Identify which cell holds the provided text, then report its (X, Y) central coordinate. 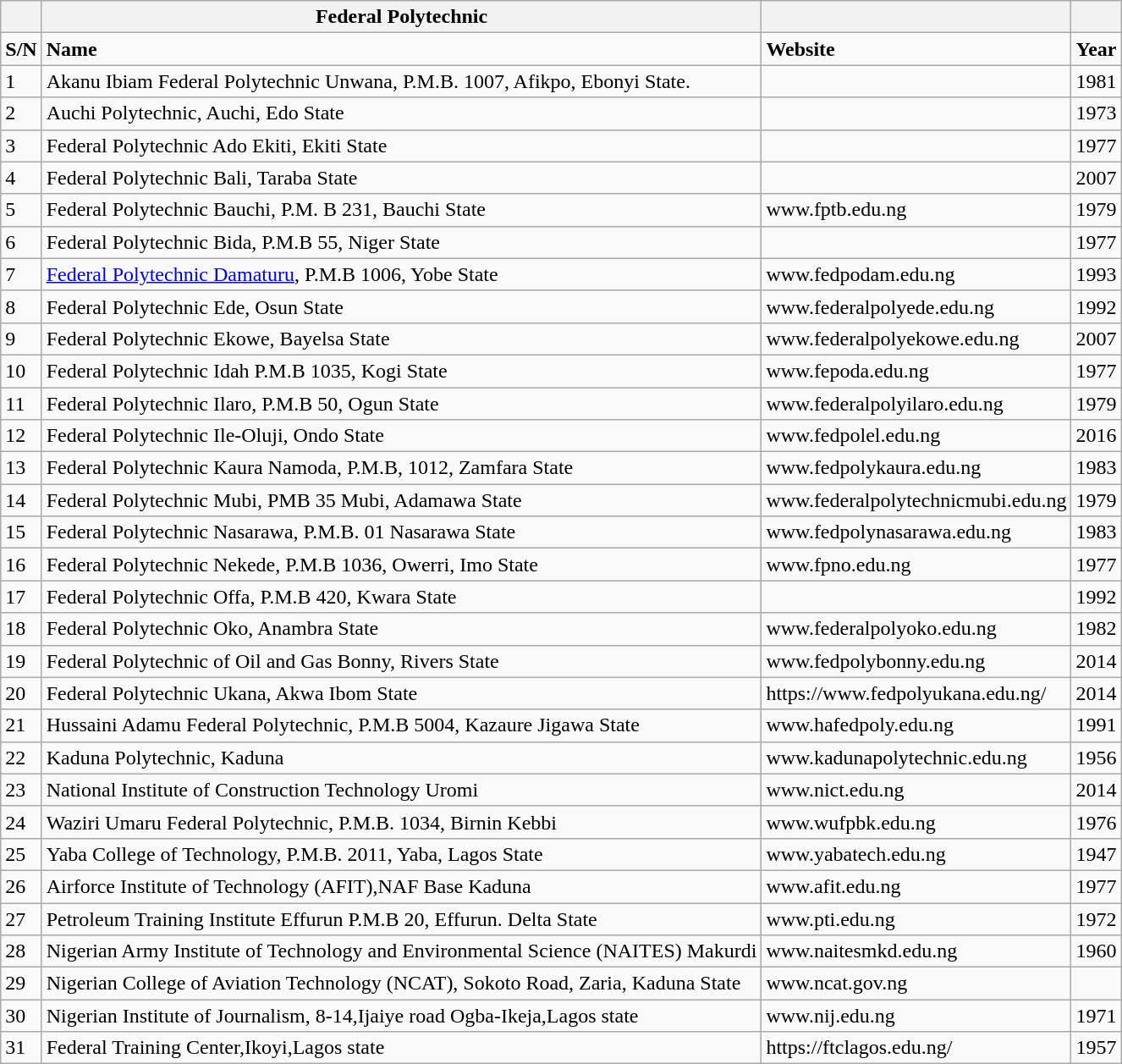
Nigerian Institute of Journalism, 8-14,Ijaiye road Ogba-Ikeja,Lagos state (401, 1016)
www.federalpolyoko.edu.ng (916, 629)
www.naitesmkd.edu.ng (916, 951)
National Institute of Construction Technology Uromi (401, 790)
7 (21, 274)
Federal Polytechnic Ukana, Akwa Ibom State (401, 693)
31 (21, 1048)
29 (21, 984)
www.pti.edu.ng (916, 918)
S/N (21, 49)
Waziri Umaru Federal Polytechnic, P.M.B. 1034, Birnin Kebbi (401, 822)
3 (21, 146)
8 (21, 306)
1973 (1097, 113)
17 (21, 597)
https://www.fedpolyukana.edu.ng/ (916, 693)
www.fedpolybonny.edu.ng (916, 661)
www.fedpodam.edu.ng (916, 274)
2016 (1097, 436)
Federal Polytechnic Ado Ekiti, Ekiti State (401, 146)
Kaduna Polytechnic, Kaduna (401, 758)
6 (21, 242)
2 (21, 113)
24 (21, 822)
Federal Polytechnic Ilaro, P.M.B 50, Ogun State (401, 404)
15 (21, 532)
Website (916, 49)
Federal Polytechnic Offa, P.M.B 420, Kwara State (401, 597)
14 (21, 500)
Federal Polytechnic Nekede, P.M.B 1036, Owerri, Imo State (401, 565)
www.fedpolykaura.edu.ng (916, 468)
1972 (1097, 918)
www.hafedpoly.edu.ng (916, 725)
Federal Polytechnic Idah P.M.B 1035, Kogi State (401, 371)
26 (21, 886)
Airforce Institute of Technology (AFIT),NAF Base Kaduna (401, 886)
www.federalpolyekowe.edu.ng (916, 339)
Federal Training Center,Ikoyi,Lagos state (401, 1048)
28 (21, 951)
10 (21, 371)
www.fepoda.edu.ng (916, 371)
Federal Polytechnic (401, 17)
www.federalpolyede.edu.ng (916, 306)
18 (21, 629)
www.federalpolyilaro.edu.ng (916, 404)
Nigerian Army Institute of Technology and Environmental Science (NAITES) Makurdi (401, 951)
9 (21, 339)
Federal Polytechnic Damaturu, P.M.B 1006, Yobe State (401, 274)
https://ftclagos.edu.ng/ (916, 1048)
Federal Polytechnic Bali, Taraba State (401, 178)
1 (21, 81)
Federal Polytechnic Kaura Namoda, P.M.B, 1012, Zamfara State (401, 468)
www.nij.edu.ng (916, 1016)
Federal Polytechnic Mubi, PMB 35 Mubi, Adamawa State (401, 500)
www.kadunapolytechnic.edu.ng (916, 758)
1971 (1097, 1016)
1976 (1097, 822)
12 (21, 436)
www.nict.edu.ng (916, 790)
1991 (1097, 725)
21 (21, 725)
Federal Polytechnic Ekowe, Bayelsa State (401, 339)
25 (21, 854)
Year (1097, 49)
www.afit.edu.ng (916, 886)
1993 (1097, 274)
www.wufpbk.edu.ng (916, 822)
1982 (1097, 629)
Akanu Ibiam Federal Polytechnic Unwana, P.M.B. 1007, Afikpo, Ebonyi State. (401, 81)
11 (21, 404)
Name (401, 49)
1947 (1097, 854)
1956 (1097, 758)
Federal Polytechnic Bauchi, P.M. B 231, Bauchi State (401, 210)
1981 (1097, 81)
Auchi Polytechnic, Auchi, Edo State (401, 113)
20 (21, 693)
www.federalpolytechnicmubi.edu.ng (916, 500)
www.ncat.gov.ng (916, 984)
Federal Polytechnic Bida, P.M.B 55, Niger State (401, 242)
www.fedpolynasarawa.edu.ng (916, 532)
4 (21, 178)
www.yabatech.edu.ng (916, 854)
Petroleum Training Institute Effurun P.M.B 20, Effurun. Delta State (401, 918)
1960 (1097, 951)
13 (21, 468)
19 (21, 661)
www.fedpolel.edu.ng (916, 436)
Federal Polytechnic Nasarawa, P.M.B. 01 Nasarawa State (401, 532)
www.fptb.edu.ng (916, 210)
16 (21, 565)
Federal Polytechnic Oko, Anambra State (401, 629)
Federal Polytechnic of Oil and Gas Bonny, Rivers State (401, 661)
Nigerian College of Aviation Technology (NCAT), Sokoto Road, Zaria, Kaduna State (401, 984)
www.fpno.edu.ng (916, 565)
Federal Polytechnic Ede, Osun State (401, 306)
22 (21, 758)
30 (21, 1016)
27 (21, 918)
1957 (1097, 1048)
Yaba College of Technology, P.M.B. 2011, Yaba, Lagos State (401, 854)
23 (21, 790)
5 (21, 210)
Hussaini Adamu Federal Polytechnic, P.M.B 5004, Kazaure Jigawa State (401, 725)
Federal Polytechnic Ile-Oluji, Ondo State (401, 436)
